Identify which cell holds the provided text, then report its [X, Y] central coordinate. 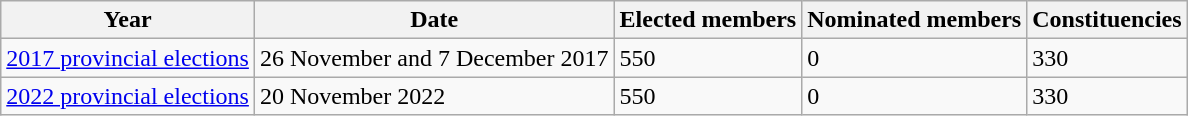
Year [128, 20]
Constituencies [1107, 20]
2017 provincial elections [128, 58]
26 November and 7 December 2017 [434, 58]
Elected members [708, 20]
2022 provincial elections [128, 96]
20 November 2022 [434, 96]
Nominated members [914, 20]
Date [434, 20]
